Capture the cell that displays the provided text and extract its (x, y) central coordinate. 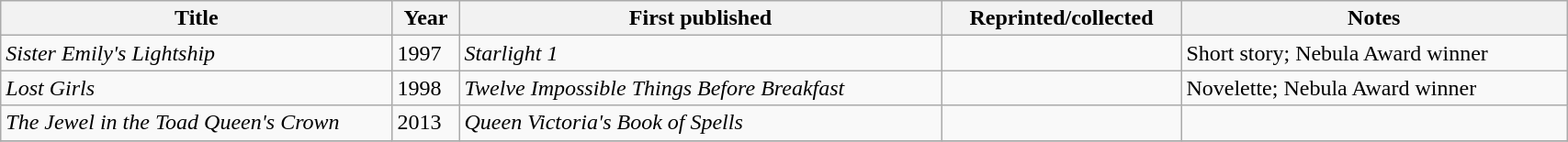
The Jewel in the Toad Queen's Crown (197, 123)
1997 (426, 53)
Notes (1374, 18)
First published (700, 18)
Starlight 1 (700, 53)
Sister Emily's Lightship (197, 53)
Short story; Nebula Award winner (1374, 53)
2013 (426, 123)
Queen Victoria's Book of Spells (700, 123)
1998 (426, 88)
Novelette; Nebula Award winner (1374, 88)
Year (426, 18)
Twelve Impossible Things Before Breakfast (700, 88)
Reprinted/collected (1062, 18)
Title (197, 18)
Lost Girls (197, 88)
